From the cell containing the given text, extract its center point as (X, Y) coordinate. 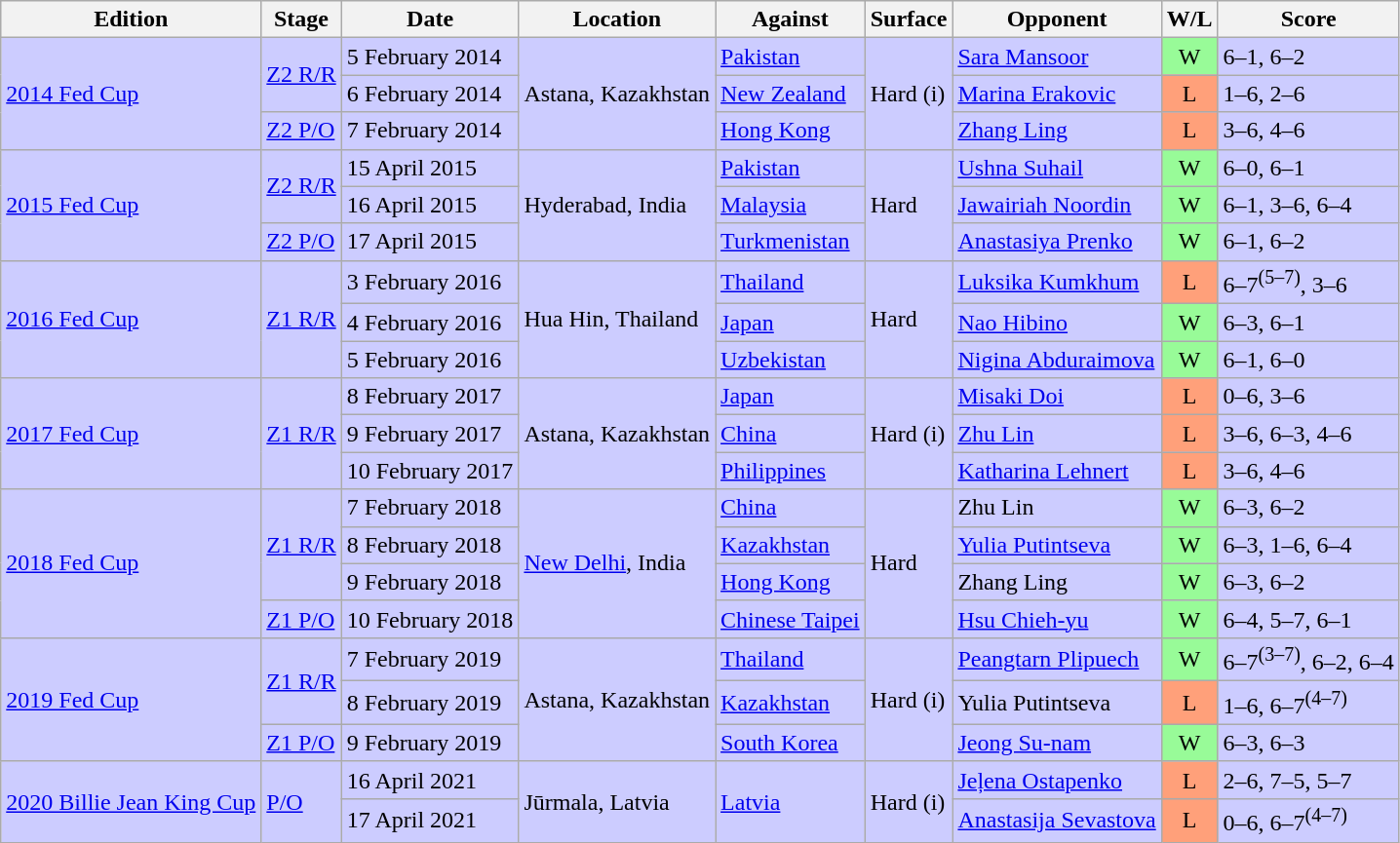
3 February 2016 (430, 283)
2019 Fed Cup (131, 700)
6–7(5–7), 3–6 (1308, 283)
Turkmenistan (791, 242)
New Zealand (791, 94)
Jawairiah Noordin (1057, 205)
9 February 2017 (430, 434)
6–1, 3–6, 6–4 (1308, 205)
4 February 2016 (430, 323)
0–6, 6–7(4–7) (1308, 821)
Anastasiya Prenko (1057, 242)
8 February 2019 (430, 704)
Uzbekistan (791, 360)
Sara Mansoor (1057, 57)
8 February 2018 (430, 545)
7 February 2018 (430, 508)
9 February 2019 (430, 743)
Nigina Abduraimova (1057, 360)
Hyderabad, India (617, 205)
1–6, 2–6 (1308, 94)
2020 Billie Jean King Cup (131, 801)
2018 Fed Cup (131, 563)
Marina Erakovic (1057, 94)
Date (430, 19)
W/L (1189, 19)
Against (791, 19)
10 February 2018 (430, 619)
Luksika Kumkhum (1057, 283)
Surface (909, 19)
2–6, 7–5, 5–7 (1308, 780)
New Delhi, India (617, 563)
Misaki Doi (1057, 397)
Jeļena Ostapenko (1057, 780)
5 February 2014 (430, 57)
15 April 2015 (430, 168)
16 April 2021 (430, 780)
6–7(3–7), 6–2, 6–4 (1308, 659)
P/O (301, 801)
Stage (301, 19)
6–3, 6–3 (1308, 743)
9 February 2018 (430, 582)
Chinese Taipei (791, 619)
Philippines (791, 471)
2017 Fed Cup (131, 434)
Jūrmala, Latvia (617, 801)
Score (1308, 19)
Anastasija Sevastova (1057, 821)
Latvia (791, 801)
Location (617, 19)
2016 Fed Cup (131, 320)
Katharina Lehnert (1057, 471)
10 February 2017 (430, 471)
Hua Hin, Thailand (617, 320)
Peangtarn Plipuech (1057, 659)
16 April 2015 (430, 205)
Ushna Suhail (1057, 168)
6–3, 1–6, 6–4 (1308, 545)
6–4, 5–7, 6–1 (1308, 619)
3–6, 6–3, 4–6 (1308, 434)
5 February 2016 (430, 360)
Nao Hibino (1057, 323)
Opponent (1057, 19)
Hsu Chieh-yu (1057, 619)
6–1, 6–0 (1308, 360)
6–3, 6–1 (1308, 323)
7 February 2014 (430, 131)
1–6, 6–7(4–7) (1308, 704)
Edition (131, 19)
17 April 2015 (430, 242)
Jeong Su-nam (1057, 743)
8 February 2017 (430, 397)
7 February 2019 (430, 659)
0–6, 3–6 (1308, 397)
2015 Fed Cup (131, 205)
South Korea (791, 743)
6–0, 6–1 (1308, 168)
2014 Fed Cup (131, 94)
17 April 2021 (430, 821)
6 February 2014 (430, 94)
Malaysia (791, 205)
